Output the [X, Y] coordinate of the center of the cell containing the given text.  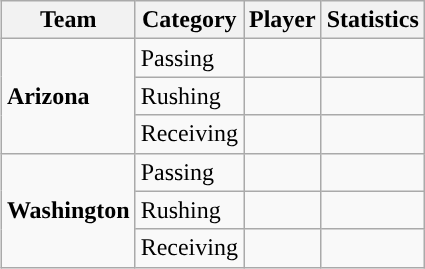
Category [189, 20]
Washington [68, 210]
Player [283, 20]
Statistics [372, 20]
Team [68, 20]
Arizona [68, 96]
